Capture the cell that displays the provided text and extract its (x, y) central coordinate. 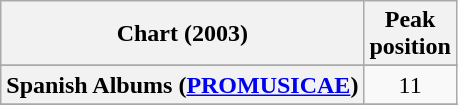
Spanish Albums (PROMUSICAE) (182, 85)
Chart (2003) (182, 34)
Peakposition (410, 34)
11 (410, 85)
